Provide the (X, Y) coordinate of the cell's center where the given text is located.  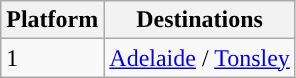
1 (52, 58)
Destinations (200, 20)
Platform (52, 20)
Adelaide / Tonsley (200, 58)
